Provide the [x, y] coordinate of the cell's center where the given text is located.  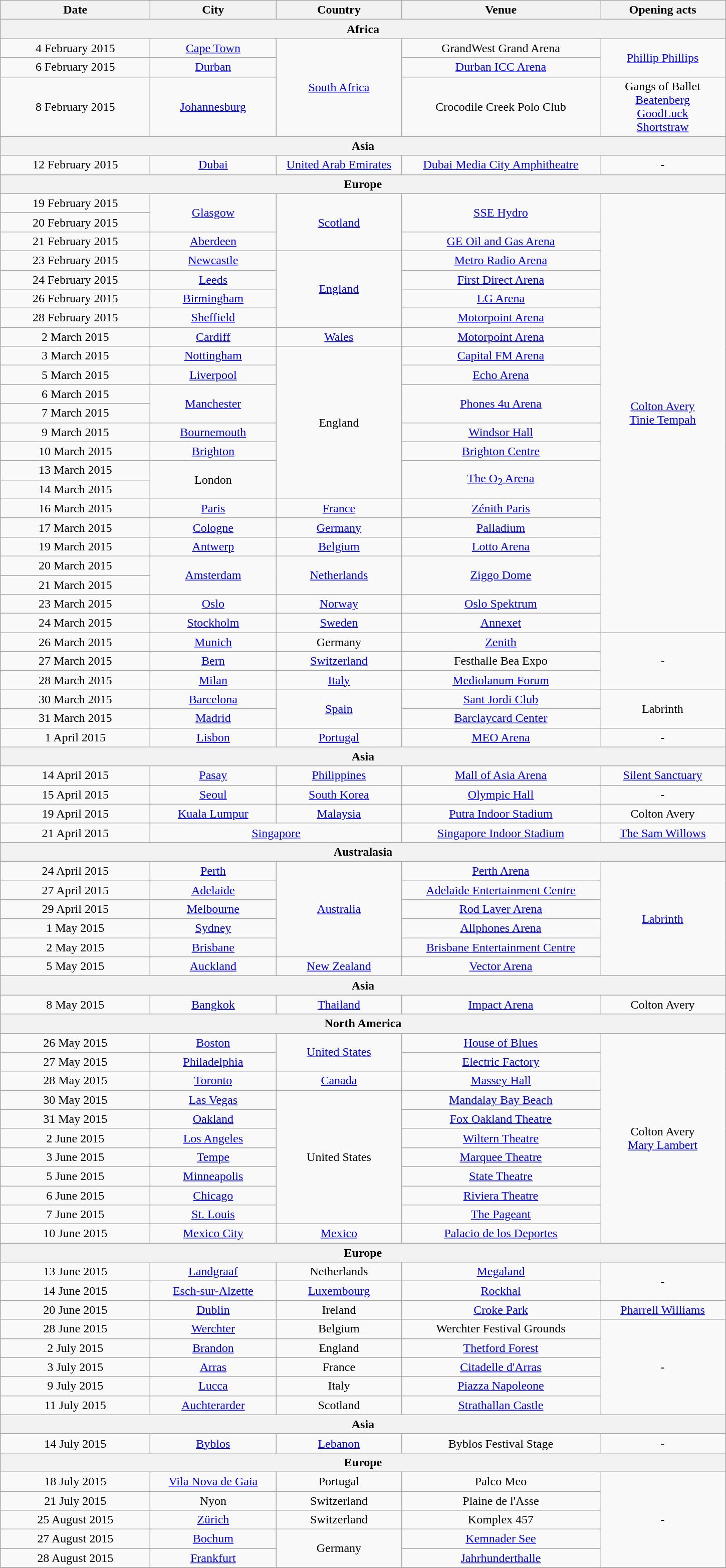
28 February 2015 [75, 318]
Croke Park [501, 1310]
Zenith [501, 642]
Australasia [363, 852]
Minneapolis [213, 1176]
Madrid [213, 718]
Thetford Forest [501, 1348]
Ziggo Dome [501, 575]
10 June 2015 [75, 1234]
Thailand [339, 1005]
South Africa [339, 87]
23 March 2015 [75, 604]
Riviera Theatre [501, 1196]
Colton AveryMary Lambert [662, 1138]
London [213, 480]
GrandWest Grand Arena [501, 48]
17 March 2015 [75, 527]
26 May 2015 [75, 1043]
Jahrhunderthalle [501, 1558]
Boston [213, 1043]
5 March 2015 [75, 375]
Auchterarder [213, 1405]
Liverpool [213, 375]
Cape Town [213, 48]
11 July 2015 [75, 1405]
20 March 2015 [75, 565]
2 May 2015 [75, 947]
Electric Factory [501, 1062]
Bangkok [213, 1005]
Malaysia [339, 814]
Munich [213, 642]
Palacio de los Deportes [501, 1234]
12 February 2015 [75, 165]
Singapore Indoor Stadium [501, 833]
30 May 2015 [75, 1100]
Africa [363, 29]
Citadelle d'Arras [501, 1367]
Crocodile Creek Polo Club [501, 106]
Bochum [213, 1539]
State Theatre [501, 1176]
Venue [501, 10]
Opening acts [662, 10]
2 July 2015 [75, 1348]
5 May 2015 [75, 966]
14 June 2015 [75, 1291]
Rod Laver Arena [501, 909]
27 March 2015 [75, 661]
GE Oil and Gas Arena [501, 241]
21 February 2015 [75, 241]
Mexico City [213, 1234]
Adelaide Entertainment Centre [501, 890]
Putra Indoor Stadium [501, 814]
SSE Hydro [501, 213]
Sweden [339, 623]
Silent Sanctuary [662, 775]
Oakland [213, 1119]
Megaland [501, 1272]
Palladium [501, 527]
28 August 2015 [75, 1558]
Adelaide [213, 890]
Ireland [339, 1310]
Metro Radio Arena [501, 260]
15 April 2015 [75, 795]
Rockhal [501, 1291]
Byblos [213, 1443]
26 February 2015 [75, 299]
Mandalay Bay Beach [501, 1100]
Allphones Arena [501, 928]
26 March 2015 [75, 642]
19 March 2015 [75, 546]
Manchester [213, 404]
6 June 2015 [75, 1196]
Wales [339, 337]
Arras [213, 1367]
Palco Meo [501, 1481]
Phillip Phillips [662, 58]
North America [363, 1024]
Barclaycard Center [501, 718]
Kuala Lumpur [213, 814]
18 July 2015 [75, 1481]
Milan [213, 680]
Singapore [276, 833]
Annexet [501, 623]
Phones 4u Arena [501, 404]
Festhalle Bea Expo [501, 661]
Lotto Arena [501, 546]
Norway [339, 604]
LG Arena [501, 299]
Durban ICC Arena [501, 67]
Pasay [213, 775]
Luxembourg [339, 1291]
28 March 2015 [75, 680]
Mall of Asia Arena [501, 775]
Gangs of BalletBeatenbergGoodLuckShortstraw [662, 106]
Las Vegas [213, 1100]
Philippines [339, 775]
Brighton [213, 451]
Lisbon [213, 737]
Mediolanum Forum [501, 680]
Plaine de l'Asse [501, 1500]
City [213, 10]
Tempe [213, 1157]
1 May 2015 [75, 928]
Date [75, 10]
8 February 2015 [75, 106]
Capital FM Arena [501, 356]
Colton AveryTinie Tempah [662, 413]
Johannesburg [213, 106]
Fox Oakland Theatre [501, 1119]
Pharrell Williams [662, 1310]
Zürich [213, 1520]
House of Blues [501, 1043]
Antwerp [213, 546]
27 August 2015 [75, 1539]
6 February 2015 [75, 67]
Zénith Paris [501, 508]
14 April 2015 [75, 775]
5 June 2015 [75, 1176]
13 June 2015 [75, 1272]
3 June 2015 [75, 1157]
7 March 2015 [75, 413]
South Korea [339, 795]
Echo Arena [501, 375]
Landgraaf [213, 1272]
Canada [339, 1081]
Melbourne [213, 909]
Mexico [339, 1234]
Newcastle [213, 260]
24 March 2015 [75, 623]
1 April 2015 [75, 737]
Sheffield [213, 318]
3 July 2015 [75, 1367]
16 March 2015 [75, 508]
Auckland [213, 966]
20 June 2015 [75, 1310]
New Zealand [339, 966]
Sydney [213, 928]
Brisbane Entertainment Centre [501, 947]
Brandon [213, 1348]
14 July 2015 [75, 1443]
8 May 2015 [75, 1005]
19 April 2015 [75, 814]
Perth [213, 871]
2 June 2015 [75, 1138]
Oslo Spektrum [501, 604]
13 March 2015 [75, 470]
Byblos Festival Stage [501, 1443]
Werchter Festival Grounds [501, 1329]
Philadelphia [213, 1062]
Spain [339, 709]
6 March 2015 [75, 394]
Glasgow [213, 213]
4 February 2015 [75, 48]
Dubai Media City Amphitheatre [501, 165]
Esch-sur-Alzette [213, 1291]
10 March 2015 [75, 451]
Country [339, 10]
Piazza Napoleone [501, 1386]
Barcelona [213, 699]
31 May 2015 [75, 1119]
Sant Jordi Club [501, 699]
Seoul [213, 795]
Olympic Hall [501, 795]
21 July 2015 [75, 1500]
14 March 2015 [75, 489]
28 May 2015 [75, 1081]
Nottingham [213, 356]
9 March 2015 [75, 432]
23 February 2015 [75, 260]
Vector Arena [501, 966]
Oslo [213, 604]
Stockholm [213, 623]
Durban [213, 67]
Lebanon [339, 1443]
24 April 2015 [75, 871]
St. Louis [213, 1215]
25 August 2015 [75, 1520]
Komplex 457 [501, 1520]
First Direct Arena [501, 279]
Amsterdam [213, 575]
Chicago [213, 1196]
21 April 2015 [75, 833]
7 June 2015 [75, 1215]
28 June 2015 [75, 1329]
The Sam Willows [662, 833]
Frankfurt [213, 1558]
29 April 2015 [75, 909]
Bern [213, 661]
Dubai [213, 165]
2 March 2015 [75, 337]
Wiltern Theatre [501, 1138]
Lucca [213, 1386]
27 April 2015 [75, 890]
24 February 2015 [75, 279]
Paris [213, 508]
United Arab Emirates [339, 165]
MEO Arena [501, 737]
31 March 2015 [75, 718]
Nyon [213, 1500]
Bournemouth [213, 432]
Werchter [213, 1329]
Massey Hall [501, 1081]
The O2 Arena [501, 480]
Strathallan Castle [501, 1405]
Australia [339, 909]
Windsor Hall [501, 432]
Marquee Theatre [501, 1157]
Impact Arena [501, 1005]
Brisbane [213, 947]
20 February 2015 [75, 222]
Leeds [213, 279]
Los Angeles [213, 1138]
Birmingham [213, 299]
3 March 2015 [75, 356]
19 February 2015 [75, 203]
Brighton Centre [501, 451]
Cologne [213, 527]
Kemnader See [501, 1539]
The Pageant [501, 1215]
Aberdeen [213, 241]
Dublin [213, 1310]
Vila Nova de Gaia [213, 1481]
27 May 2015 [75, 1062]
9 July 2015 [75, 1386]
30 March 2015 [75, 699]
21 March 2015 [75, 585]
Cardiff [213, 337]
Perth Arena [501, 871]
Toronto [213, 1081]
